From the cell containing the given text, extract its center point as [x, y] coordinate. 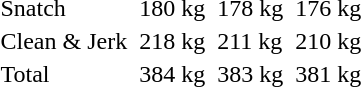
218 kg [172, 41]
211 kg [250, 41]
